Identify which cell holds the provided text, then report its (X, Y) central coordinate. 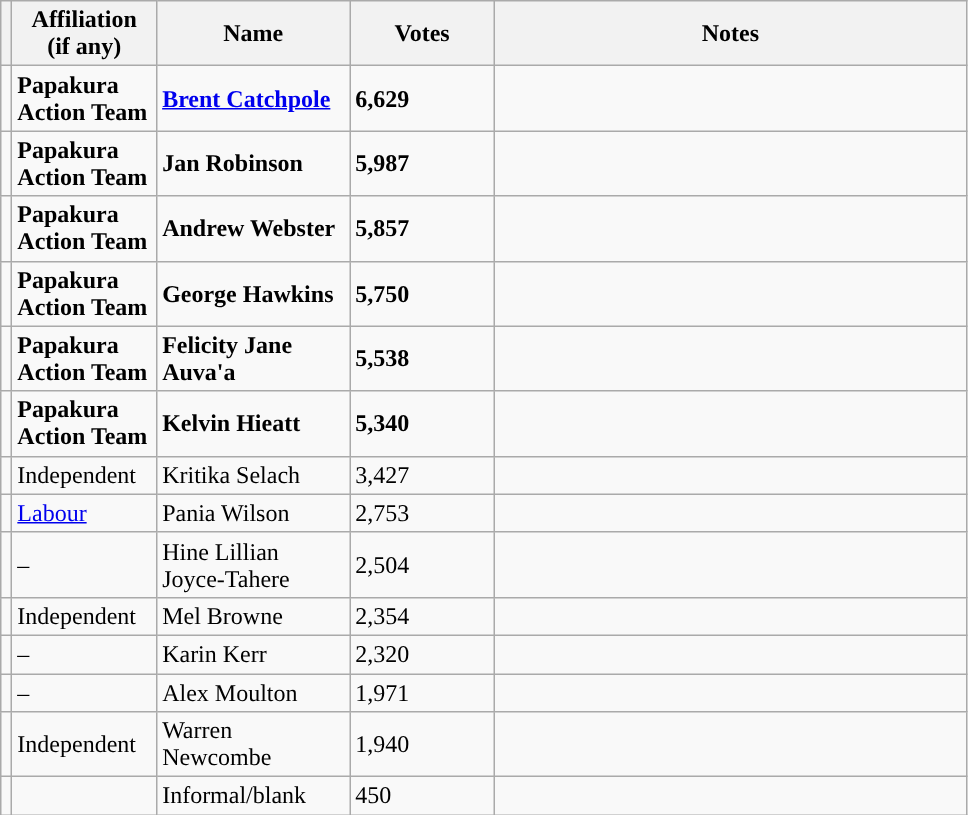
Pania Wilson (254, 513)
3,427 (422, 475)
Kelvin Hieatt (254, 424)
1,940 (422, 744)
2,354 (422, 616)
Notes (730, 34)
2,320 (422, 654)
5,857 (422, 228)
Jan Robinson (254, 164)
Brent Catchpole (254, 98)
Mel Browne (254, 616)
Felicity Jane Auva'a (254, 358)
5,538 (422, 358)
6,629 (422, 98)
Informal/blank (254, 796)
1,971 (422, 693)
Warren Newcombe (254, 744)
Hine Lillian Joyce-Tahere (254, 564)
George Hawkins (254, 294)
450 (422, 796)
5,340 (422, 424)
Votes (422, 34)
2,753 (422, 513)
Kritika Selach (254, 475)
Name (254, 34)
2,504 (422, 564)
Alex Moulton (254, 693)
5,750 (422, 294)
5,987 (422, 164)
Andrew Webster (254, 228)
Karin Kerr (254, 654)
Labour (84, 513)
Affiliation (if any) (84, 34)
